Output the (X, Y) coordinate of the center of the cell containing the given text.  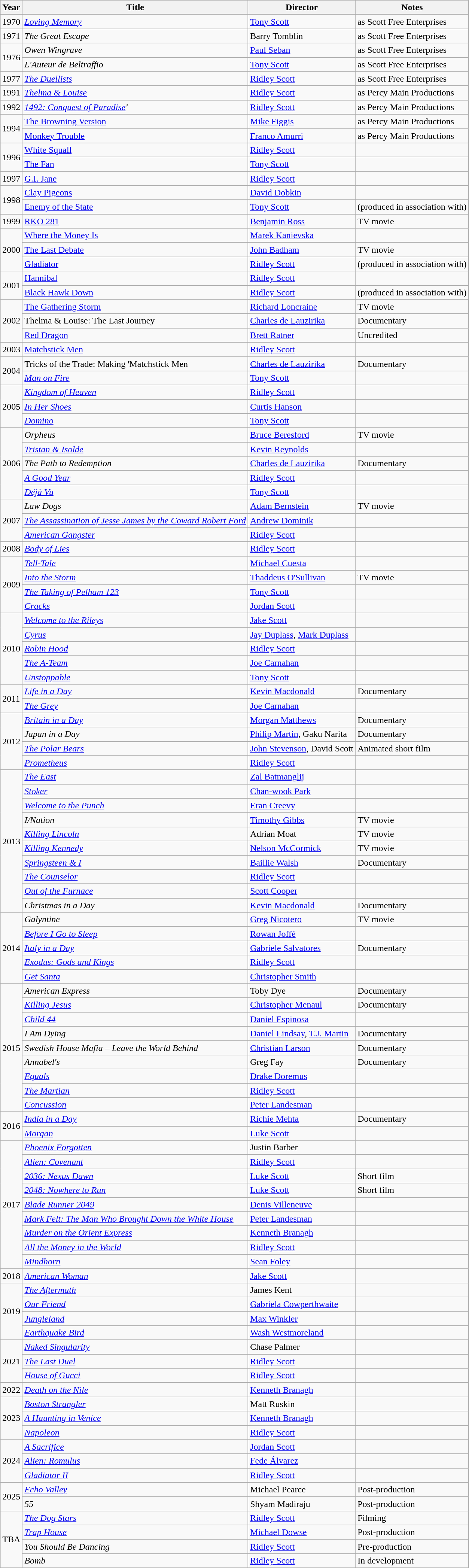
Bomb (135, 1561)
Galyntine (135, 920)
White Squall (135, 150)
The Last Debate (135, 250)
2022 (11, 1390)
2023 (11, 1418)
American Gangster (135, 535)
Equals (135, 1076)
Welcome to the Rileys (135, 620)
Gladiator (135, 264)
The Martian (135, 1091)
Springsteen & I (135, 862)
Christmas in a Day (135, 905)
Alien: Covenant (135, 1162)
Paul Seban (302, 50)
Boston Strangler (135, 1404)
Benjamin Ross (302, 221)
2017 (11, 1205)
The East (135, 777)
Echo Valley (135, 1489)
Christopher Menaul (302, 1005)
Annabel's (135, 1062)
The Assassination of Jesse James by the Coward Robert Ford (135, 520)
Title (135, 7)
Tricks of the Trade: Making 'Matchstick Men (135, 364)
The A-Team (135, 663)
A Sacrifice (135, 1447)
Domino (135, 421)
1970 (11, 22)
I/Nation (135, 820)
The Great Escape (135, 36)
Christopher Smith (302, 976)
Law Dogs (135, 506)
Clay Pigeons (135, 193)
The Last Duel (135, 1361)
The Fan (135, 164)
David Dobkin (302, 193)
1492: Conquest of Paradise' (135, 107)
Jay Duplass, Mark Duplass (302, 635)
Unstoppable (135, 677)
1992 (11, 107)
Richie Mehta (302, 1119)
The Dog Stars (135, 1518)
2008 (11, 549)
RKO 281 (135, 221)
House of Gucci (135, 1376)
Franco Amurri (302, 136)
Michael Cuesta (302, 563)
2016 (11, 1126)
1997 (11, 179)
Notes (412, 7)
Tell-Tale (135, 563)
Hannibal (135, 278)
G.I. Jane (135, 179)
Kingdom of Heaven (135, 392)
Morgan (135, 1133)
Get Santa (135, 976)
Thaddeus O'Sullivan (302, 577)
Michael Pearce (302, 1489)
Black Hawk Down (135, 292)
1996 (11, 157)
2048: Nowhere to Run (135, 1190)
The Counselor (135, 877)
American Woman (135, 1276)
Trap House (135, 1532)
The Taking of Pelham 123 (135, 592)
Shyam Madiraju (302, 1504)
Thelma & Louise (135, 93)
Denis Villeneuve (302, 1204)
Greg Nicotero (302, 920)
Morgan Matthews (302, 720)
In Her Shoes (135, 406)
Eran Creevy (302, 805)
2014 (11, 948)
Director (302, 7)
Owen Wingrave (135, 50)
Marek Kanievska (302, 235)
Welcome to the Punch (135, 805)
Killing Jesus (135, 1005)
Britain in a Day (135, 720)
A Haunting in Venice (135, 1418)
Earthquake Bird (135, 1333)
A Good Year (135, 478)
55 (135, 1504)
2025 (11, 1496)
2005 (11, 406)
Cracks (135, 606)
Japan in a Day (135, 734)
Killing Lincoln (135, 834)
Daniel Lindsay, T.J. Martin (302, 1033)
1976 (11, 57)
Philip Martin, Gaku Narita (302, 734)
2007 (11, 520)
Out of the Furnace (135, 891)
2000 (11, 250)
1998 (11, 200)
Toby Dye (302, 991)
James Kent (302, 1290)
Adam Bernstein (302, 506)
American Express (135, 991)
Michael Dowse (302, 1532)
Enemy of the State (135, 207)
Stoker (135, 791)
The Aftermath (135, 1290)
2004 (11, 371)
Christian Larson (302, 1048)
Greg Fay (302, 1062)
Barry Tomblin (302, 36)
Monkey Trouble (135, 136)
Mindhorn (135, 1261)
2006 (11, 464)
Italy in a Day (135, 948)
1999 (11, 221)
1977 (11, 79)
Tristan & Isolde (135, 449)
Adrian Moat (302, 834)
The Browning Version (135, 121)
Gabriele Salvatores (302, 948)
Uncredited (412, 335)
Déjà Vu (135, 492)
Into the Storm (135, 577)
Blade Runner 2049 (135, 1204)
2019 (11, 1311)
The Duellists (135, 79)
Max Winkler (302, 1318)
Before I Go to Sleep (135, 934)
Cyrus (135, 635)
In development (412, 1561)
2018 (11, 1276)
Zal Batmanglij (302, 777)
Alien: Romulus (135, 1461)
Jungleland (135, 1318)
Gabriela Cowperthwaite (302, 1304)
John Stevenson, David Scott (302, 748)
Swedish House Mafia – Leave the World Behind (135, 1048)
Child 44 (135, 1019)
Killing Kennedy (135, 848)
2036: Nexus Dawn (135, 1176)
Our Friend (135, 1304)
The Gathering Storm (135, 307)
Thelma & Louise: The Last Journey (135, 321)
Animated short film (412, 748)
Body of Lies (135, 549)
Justin Barber (302, 1148)
Pre-production (412, 1547)
2010 (11, 648)
Rowan Joffé (302, 934)
Red Dragon (135, 335)
Chase Palmer (302, 1347)
Loving Memory (135, 22)
L'Auteur de Beltraffio (135, 64)
Napoleon (135, 1432)
Life in a Day (135, 692)
TBA (11, 1539)
Sean Foley (302, 1261)
Death on the Nile (135, 1390)
India in a Day (135, 1119)
Year (11, 7)
Where the Money Is (135, 235)
2012 (11, 741)
All the Money in the World (135, 1247)
Murder on the Orient Express (135, 1233)
Orpheus (135, 435)
2001 (11, 285)
The Path to Redemption (135, 464)
Man on Fire (135, 378)
1971 (11, 36)
2013 (11, 841)
Exodus: Gods and Kings (135, 962)
Curtis Hanson (302, 406)
Timothy Gibbs (302, 820)
I Am Dying (135, 1033)
2002 (11, 321)
John Badham (302, 250)
You Should Be Dancing (135, 1547)
2011 (11, 699)
Matt Ruskin (302, 1404)
Wash Westmoreland (302, 1333)
Prometheus (135, 763)
2015 (11, 1048)
Concussion (135, 1105)
Filming (412, 1518)
Fede Álvarez (302, 1461)
Chan-wook Park (302, 791)
The Polar Bears (135, 748)
Mike Figgis (302, 121)
2021 (11, 1361)
Baillie Walsh (302, 862)
Mark Felt: The Man Who Brought Down the White House (135, 1219)
Bruce Beresford (302, 435)
Phoenix Forgotten (135, 1148)
Kevin Reynolds (302, 449)
Daniel Espinosa (302, 1019)
Richard Loncraine (302, 307)
The Grey (135, 706)
1991 (11, 93)
Drake Doremus (302, 1076)
Naked Singularity (135, 1347)
Matchstick Men (135, 349)
2024 (11, 1461)
2009 (11, 584)
Robin Hood (135, 649)
1994 (11, 128)
2003 (11, 349)
Gladiator II (135, 1475)
Nelson McCormick (302, 848)
Andrew Dominik (302, 520)
Brett Ratner (302, 335)
Scott Cooper (302, 891)
